Provide the [x, y] coordinate of the cell's center where the given text is located.  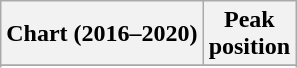
Peakposition [249, 34]
Chart (2016–2020) [102, 34]
